Find where the given text appears and provide that cell's center as [X, Y] coordinate. 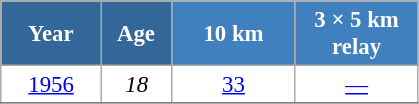
18 [136, 85]
33 [234, 85]
Age [136, 34]
10 km [234, 34]
3 × 5 km relay [356, 34]
1956 [52, 85]
— [356, 85]
Year [52, 34]
